Return [x, y] of the center of cell containing provided text 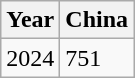
China [97, 20]
751 [97, 58]
Year [30, 20]
2024 [30, 58]
